Identify which cell holds the provided text, then report its (x, y) central coordinate. 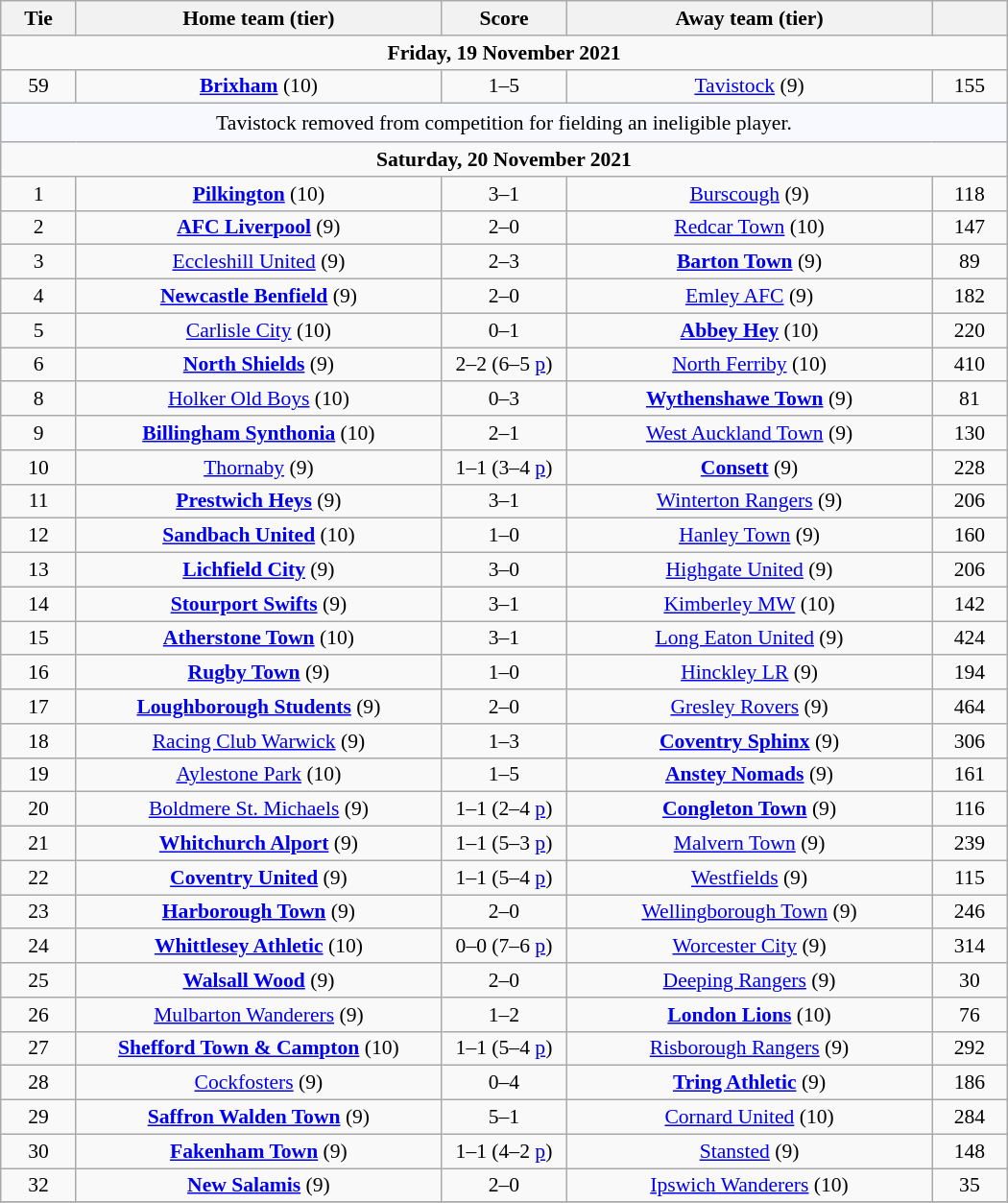
North Ferriby (10) (750, 365)
228 (970, 468)
Walsall Wood (9) (258, 980)
Redcar Town (10) (750, 228)
17 (38, 707)
Consett (9) (750, 468)
12 (38, 536)
Westfields (9) (750, 878)
116 (970, 809)
Friday, 19 November 2021 (504, 53)
Coventry United (9) (258, 878)
11 (38, 501)
Eccleshill United (9) (258, 262)
5–1 (503, 1118)
220 (970, 330)
Wythenshawe Town (9) (750, 399)
464 (970, 707)
Newcastle Benfield (9) (258, 297)
Mulbarton Wanderers (9) (258, 1015)
Holker Old Boys (10) (258, 399)
2–2 (6–5 p) (503, 365)
27 (38, 1048)
Gresley Rovers (9) (750, 707)
Home team (tier) (258, 18)
Carlisle City (10) (258, 330)
19 (38, 775)
10 (38, 468)
1 (38, 194)
Hinckley LR (9) (750, 673)
West Auckland Town (9) (750, 433)
Tavistock removed from competition for fielding an ineligible player. (504, 123)
23 (38, 912)
Winterton Rangers (9) (750, 501)
Score (503, 18)
25 (38, 980)
115 (970, 878)
28 (38, 1083)
182 (970, 297)
Risborough Rangers (9) (750, 1048)
Long Eaton United (9) (750, 638)
Highgate United (9) (750, 570)
New Salamis (9) (258, 1186)
239 (970, 844)
0–1 (503, 330)
118 (970, 194)
Harborough Town (9) (258, 912)
Whittlesey Athletic (10) (258, 947)
London Lions (10) (750, 1015)
424 (970, 638)
AFC Liverpool (9) (258, 228)
284 (970, 1118)
1–1 (4–2 p) (503, 1151)
142 (970, 604)
15 (38, 638)
130 (970, 433)
1–3 (503, 741)
186 (970, 1083)
Wellingborough Town (9) (750, 912)
Burscough (9) (750, 194)
155 (970, 86)
314 (970, 947)
32 (38, 1186)
16 (38, 673)
Away team (tier) (750, 18)
Anstey Nomads (9) (750, 775)
35 (970, 1186)
Malvern Town (9) (750, 844)
Whitchurch Alport (9) (258, 844)
Tie (38, 18)
4 (38, 297)
89 (970, 262)
Racing Club Warwick (9) (258, 741)
1–1 (5–3 p) (503, 844)
Cornard United (10) (750, 1118)
306 (970, 741)
20 (38, 809)
Worcester City (9) (750, 947)
0–0 (7–6 p) (503, 947)
147 (970, 228)
2–3 (503, 262)
Atherstone Town (10) (258, 638)
76 (970, 1015)
Loughborough Students (9) (258, 707)
14 (38, 604)
North Shields (9) (258, 365)
Emley AFC (9) (750, 297)
Pilkington (10) (258, 194)
Billingham Synthonia (10) (258, 433)
18 (38, 741)
Coventry Sphinx (9) (750, 741)
Thornaby (9) (258, 468)
1–1 (3–4 p) (503, 468)
0–3 (503, 399)
Saturday, 20 November 2021 (504, 159)
Fakenham Town (9) (258, 1151)
Sandbach United (10) (258, 536)
2 (38, 228)
194 (970, 673)
161 (970, 775)
Boldmere St. Michaels (9) (258, 809)
6 (38, 365)
246 (970, 912)
Prestwich Heys (9) (258, 501)
13 (38, 570)
Barton Town (9) (750, 262)
Tavistock (9) (750, 86)
Rugby Town (9) (258, 673)
Shefford Town & Campton (10) (258, 1048)
292 (970, 1048)
Cockfosters (9) (258, 1083)
Stourport Swifts (9) (258, 604)
Stansted (9) (750, 1151)
Kimberley MW (10) (750, 604)
2–1 (503, 433)
8 (38, 399)
0–4 (503, 1083)
Brixham (10) (258, 86)
Saffron Walden Town (9) (258, 1118)
1–1 (2–4 p) (503, 809)
Aylestone Park (10) (258, 775)
Abbey Hey (10) (750, 330)
Deeping Rangers (9) (750, 980)
1–2 (503, 1015)
3–0 (503, 570)
148 (970, 1151)
Hanley Town (9) (750, 536)
Ipswich Wanderers (10) (750, 1186)
29 (38, 1118)
81 (970, 399)
410 (970, 365)
21 (38, 844)
26 (38, 1015)
9 (38, 433)
22 (38, 878)
24 (38, 947)
5 (38, 330)
3 (38, 262)
Lichfield City (9) (258, 570)
160 (970, 536)
Tring Athletic (9) (750, 1083)
59 (38, 86)
Congleton Town (9) (750, 809)
